Return the [X, Y] coordinate for the center point of the cell that contains the specified text.  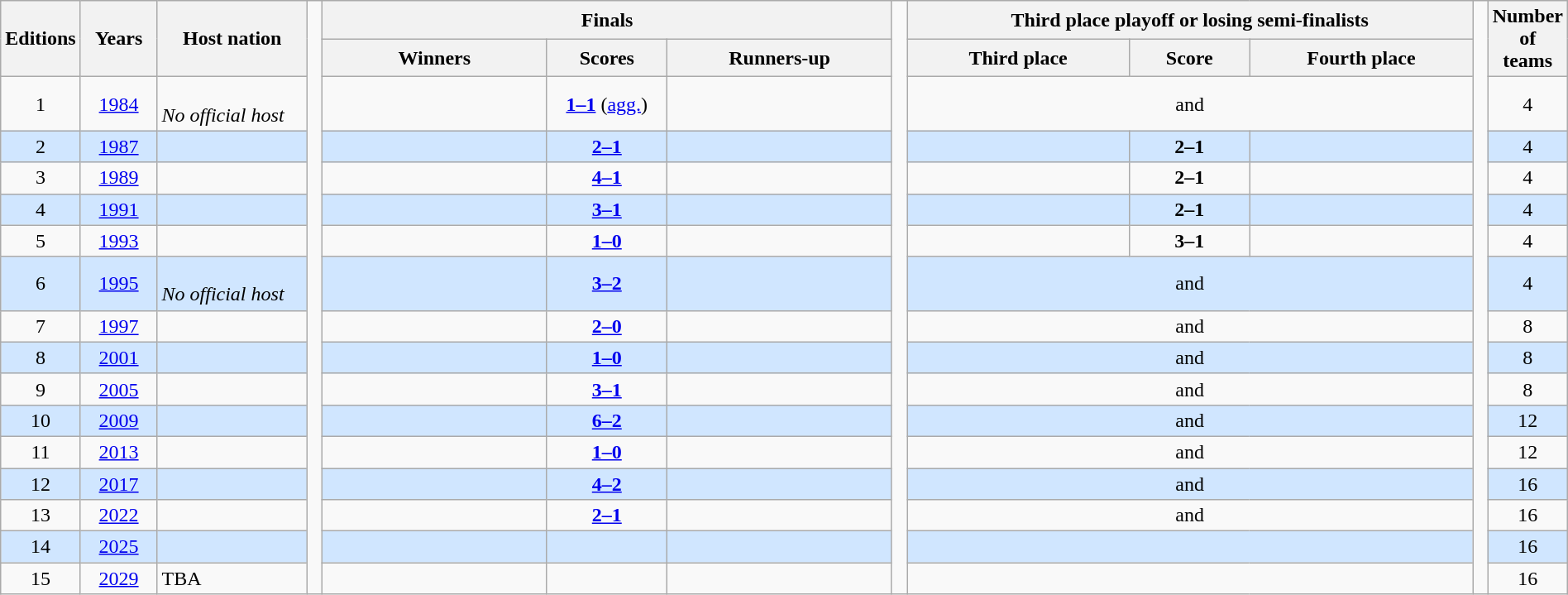
TBA [232, 578]
Number of teams [1527, 39]
1984 [119, 104]
1993 [119, 241]
2–0 [607, 326]
2017 [119, 484]
2013 [119, 452]
4–1 [607, 178]
1995 [119, 283]
5 [41, 241]
2025 [119, 547]
6–2 [607, 420]
2029 [119, 578]
Third place playoff or losing semi-finalists [1190, 20]
15 [41, 578]
Fourth place [1361, 58]
1–1 (agg.) [607, 104]
7 [41, 326]
Score [1190, 58]
Winners [435, 58]
Years [119, 39]
1997 [119, 326]
1991 [119, 209]
3 [41, 178]
Finals [607, 20]
2001 [119, 357]
1987 [119, 146]
1 [41, 104]
Third place [1019, 58]
13 [41, 516]
2 [41, 146]
10 [41, 420]
Scores [607, 58]
6 [41, 283]
1989 [119, 178]
Editions [41, 39]
2022 [119, 516]
Host nation [232, 39]
2005 [119, 389]
Runners-up [779, 58]
9 [41, 389]
11 [41, 452]
3–2 [607, 283]
14 [41, 547]
2009 [119, 420]
4–2 [607, 484]
